Find where the given text appears and provide that cell's center as (x, y) coordinate. 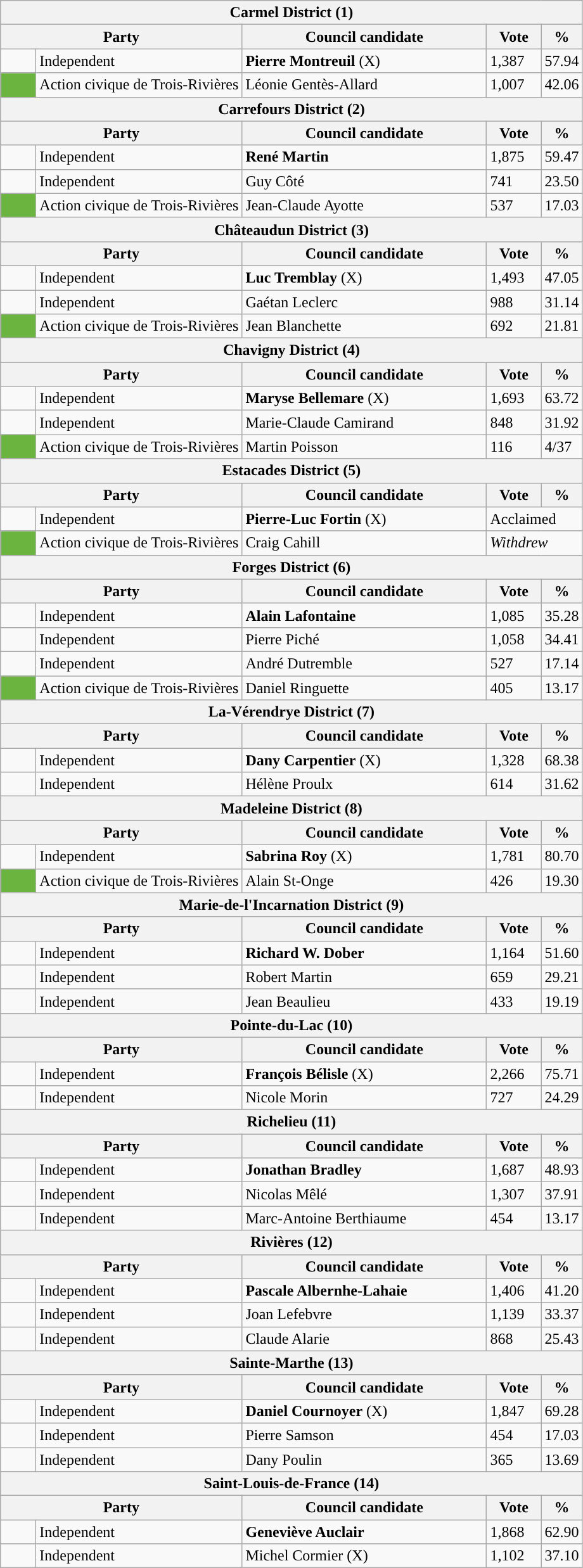
Alain St-Onge (364, 881)
23.50 (561, 181)
4/37 (561, 447)
35.28 (561, 615)
Alain Lafontaine (364, 615)
Rivières (12) (291, 1242)
80.70 (561, 857)
988 (514, 302)
1,102 (514, 1556)
René Martin (364, 157)
1,058 (514, 639)
17.14 (561, 663)
13.69 (561, 1459)
Estacades District (5) (291, 471)
Dany Carpentier (X) (364, 760)
Jonathan Bradley (364, 1170)
Richelieu (11) (291, 1122)
Maryse Bellemare (X) (364, 398)
116 (514, 447)
Martin Poisson (364, 447)
37.10 (561, 1556)
1,493 (514, 277)
1,868 (514, 1532)
La-Vérendrye District (7) (291, 712)
19.30 (561, 881)
Daniel Cournoyer (X) (364, 1411)
1,139 (514, 1315)
Saint-Louis-de-France (14) (291, 1484)
741 (514, 181)
527 (514, 663)
692 (514, 326)
848 (514, 423)
Madeleine District (8) (291, 808)
Richard W. Dober (364, 953)
Léonie Gentès-Allard (364, 85)
Jean Beaulieu (364, 1001)
Nicolas Mêlé (364, 1194)
727 (514, 1098)
Pascale Albernhe-Lahaie (364, 1291)
659 (514, 977)
57.94 (561, 61)
1,781 (514, 857)
29.21 (561, 977)
Geneviève Auclair (364, 1532)
1,693 (514, 398)
Guy Côté (364, 181)
1,328 (514, 760)
62.90 (561, 1532)
Acclaimed (535, 519)
47.05 (561, 277)
André Dutremble (364, 663)
Sainte-Marthe (13) (291, 1363)
34.41 (561, 639)
1,164 (514, 953)
Jean-Claude Ayotte (364, 205)
François Bélisle (X) (364, 1074)
Pierre Piché (364, 639)
37.91 (561, 1194)
Claude Alarie (364, 1339)
59.47 (561, 157)
1,387 (514, 61)
Pierre-Luc Fortin (X) (364, 519)
Sabrina Roy (X) (364, 857)
31.14 (561, 302)
Carrefours District (2) (291, 109)
Jean Blanchette (364, 326)
Daniel Ringuette (364, 687)
1,307 (514, 1194)
1,687 (514, 1170)
426 (514, 881)
41.20 (561, 1291)
51.60 (561, 953)
2,266 (514, 1074)
19.19 (561, 1001)
Michel Cormier (X) (364, 1556)
69.28 (561, 1411)
433 (514, 1001)
365 (514, 1459)
Châteaudun District (3) (291, 229)
Pierre Montreuil (X) (364, 61)
24.29 (561, 1098)
Joan Lefebvre (364, 1315)
68.38 (561, 760)
868 (514, 1339)
Hélène Proulx (364, 784)
1,007 (514, 85)
Robert Martin (364, 977)
31.92 (561, 423)
63.72 (561, 398)
75.71 (561, 1074)
Pierre Samson (364, 1435)
Withdrew (535, 543)
1,847 (514, 1411)
21.81 (561, 326)
25.43 (561, 1339)
48.93 (561, 1170)
Dany Poulin (364, 1459)
614 (514, 784)
Craig Cahill (364, 543)
Chavigny District (4) (291, 350)
Pointe-du-Lac (10) (291, 1025)
33.37 (561, 1315)
Luc Tremblay (X) (364, 277)
1,085 (514, 615)
31.62 (561, 784)
Gaétan Leclerc (364, 302)
Marie-Claude Camirand (364, 423)
42.06 (561, 85)
Forges District (6) (291, 567)
537 (514, 205)
Carmel District (1) (291, 13)
405 (514, 687)
1,406 (514, 1291)
Nicole Morin (364, 1098)
Marie-de-l'Incarnation District (9) (291, 905)
Marc-Antoine Berthiaume (364, 1218)
1,875 (514, 157)
